Capture the cell that displays the provided text and extract its (x, y) central coordinate. 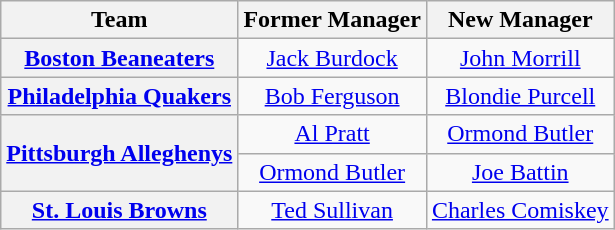
Boston Beaneaters (120, 58)
Charles Comiskey (520, 210)
Pittsburgh Alleghenys (120, 153)
St. Louis Browns (120, 210)
Blondie Purcell (520, 96)
Former Manager (332, 20)
Philadelphia Quakers (120, 96)
John Morrill (520, 58)
Ted Sullivan (332, 210)
Bob Ferguson (332, 96)
New Manager (520, 20)
Joe Battin (520, 172)
Team (120, 20)
Al Pratt (332, 134)
Jack Burdock (332, 58)
